Determine the [x, y] coordinate at the center of the cell enclosing the given text.  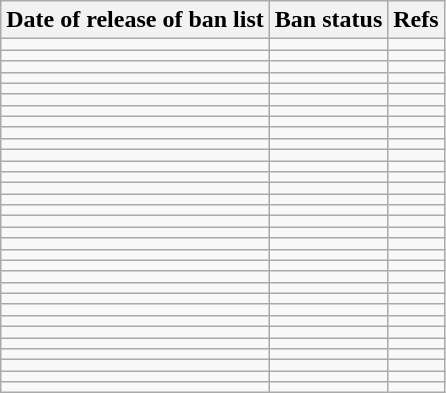
Date of release of ban list [136, 20]
Refs [416, 20]
Ban status [328, 20]
